Detect which cell encompasses the target text, then output its [X, Y] center coordinate. 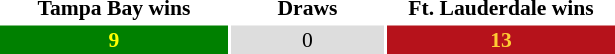
13 [501, 40]
0 [308, 40]
9 [114, 40]
